Capture the cell that displays the provided text and extract its (x, y) central coordinate. 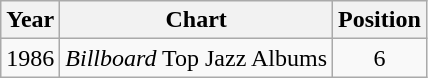
Billboard Top Jazz Albums (196, 58)
6 (380, 58)
Position (380, 20)
Chart (196, 20)
Year (30, 20)
1986 (30, 58)
